Capture the cell that displays the provided text and extract its (x, y) central coordinate. 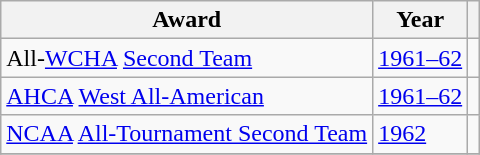
All-WCHA Second Team (187, 58)
Year (420, 20)
NCAA All-Tournament Second Team (187, 134)
AHCA West All-American (187, 96)
1962 (420, 134)
Award (187, 20)
